Provide the (x, y) coordinate of the cell's center where the given text is located.  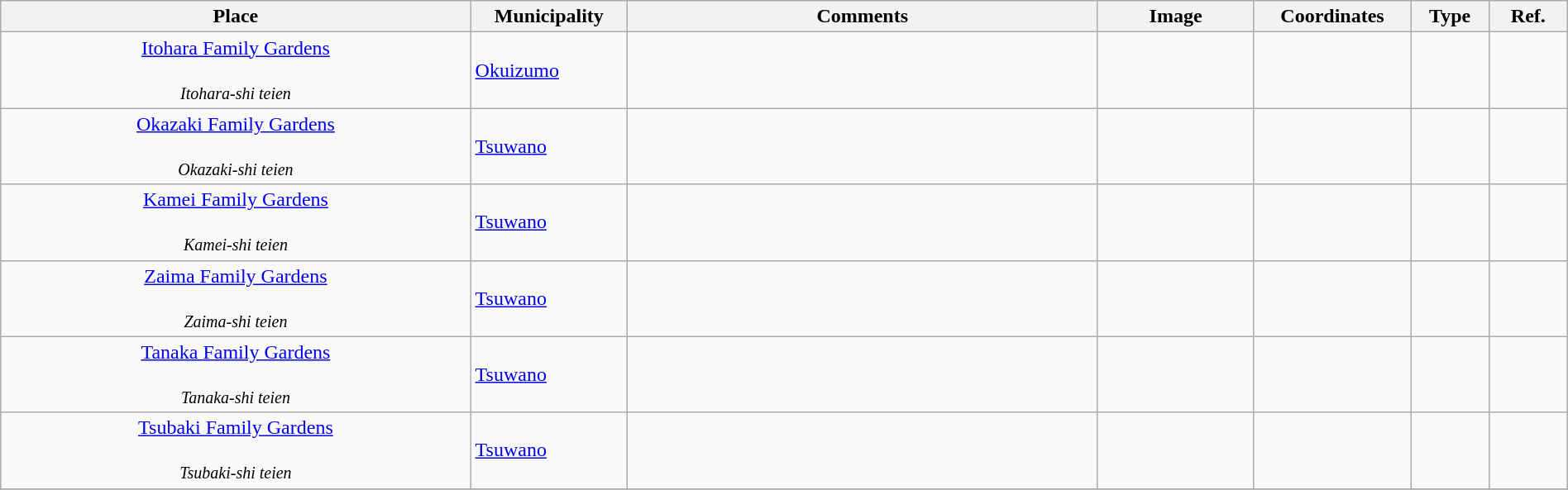
Okazaki Family GardensOkazaki-shi teien (236, 146)
Tsubaki Family GardensTsubaki-shi teien (236, 450)
Coordinates (1331, 17)
Image (1176, 17)
Kamei Family GardensKamei-shi teien (236, 222)
Zaima Family GardensZaima-shi teien (236, 298)
Itohara Family GardensItohara-shi teien (236, 70)
Tanaka Family GardensTanaka-shi teien (236, 374)
Comments (863, 17)
Type (1451, 17)
Ref. (1528, 17)
Municipality (549, 17)
Okuizumo (549, 70)
Place (236, 17)
